Search for the cell housing the specified text and yield its [x, y] center coordinate. 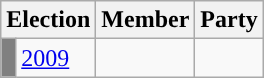
Election [48, 20]
Member [146, 20]
2009 [56, 58]
Party [229, 20]
